Scan for the cell matching the given text and deliver its (X, Y) coordinate at center. 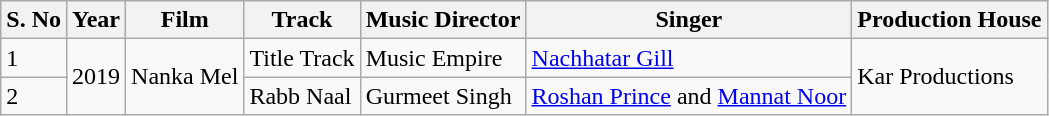
Track (302, 20)
Nachhatar Gill (689, 58)
Production House (950, 20)
Gurmeet Singh (443, 96)
Music Empire (443, 58)
Rabb Naal (302, 96)
Music Director (443, 20)
Singer (689, 20)
S. No (34, 20)
Title Track (302, 58)
Kar Productions (950, 77)
Roshan Prince and Mannat Noor (689, 96)
1 (34, 58)
2 (34, 96)
Nanka Mel (185, 77)
Year (96, 20)
Film (185, 20)
2019 (96, 77)
